From the cell containing the given text, extract its center point as [X, Y] coordinate. 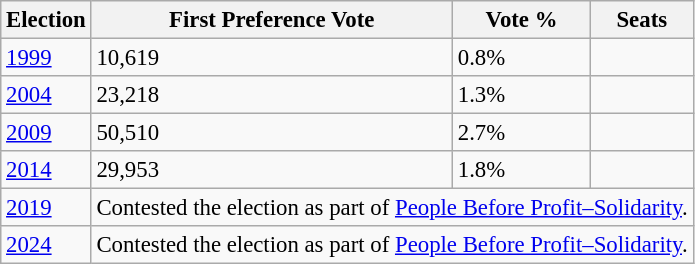
1999 [46, 58]
0.8% [521, 58]
29,953 [272, 170]
10,619 [272, 58]
2.7% [521, 133]
Election [46, 20]
23,218 [272, 95]
Vote % [521, 20]
2014 [46, 170]
Seats [642, 20]
2004 [46, 95]
50,510 [272, 133]
1.3% [521, 95]
1.8% [521, 170]
First Preference Vote [272, 20]
2024 [46, 245]
2019 [46, 208]
2009 [46, 133]
